Determine the [x, y] coordinate at the center of the cell enclosing the given text.  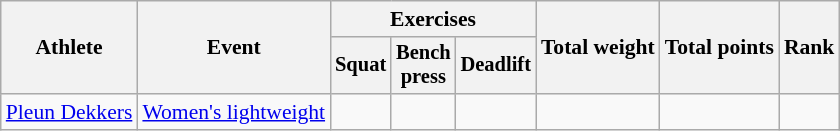
Exercises [433, 19]
Event [234, 48]
Benchpress [423, 66]
Pleun Dekkers [70, 112]
Total points [720, 48]
Women's lightweight [234, 112]
Rank [810, 48]
Squat [360, 66]
Athlete [70, 48]
Total weight [598, 48]
Deadlift [496, 66]
